Output the (x, y) coordinate of the center of the cell containing the given text.  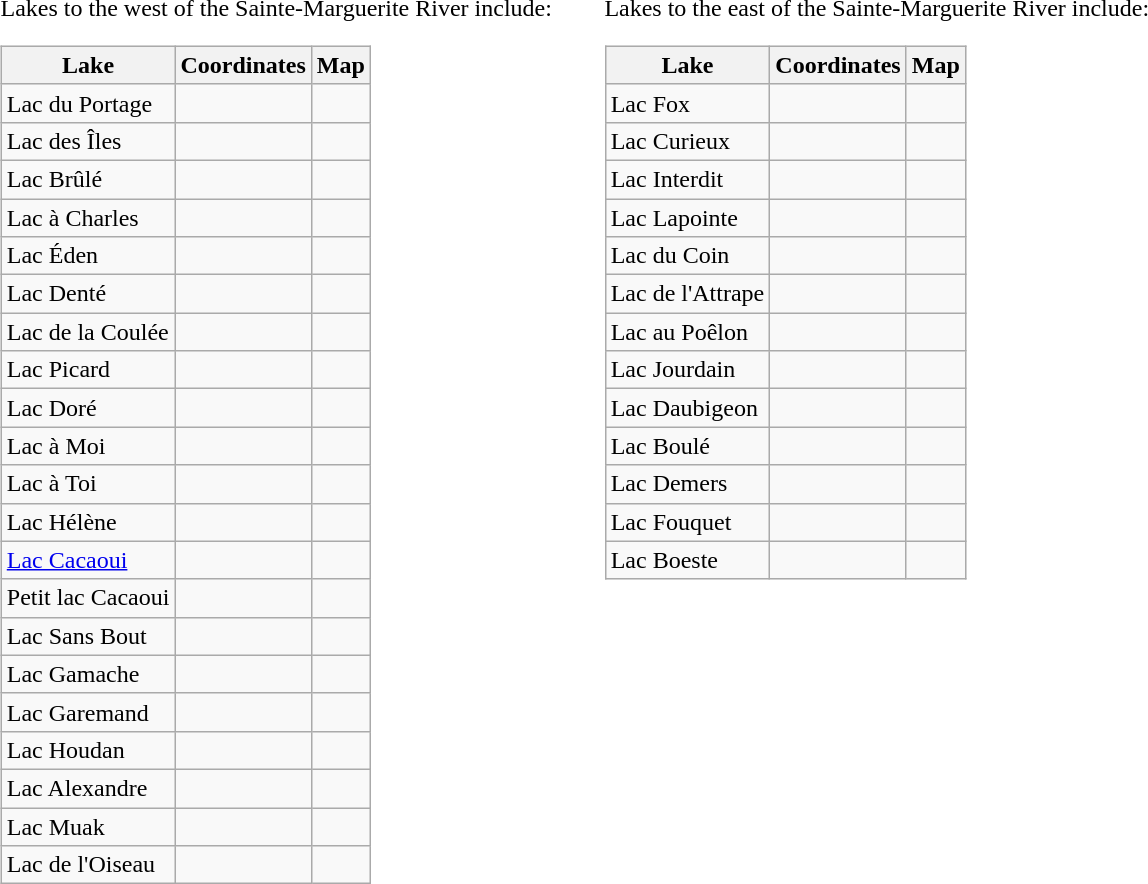
Lac Garemand (88, 712)
Lac Fouquet (688, 522)
Lac Fox (688, 103)
Lac à Charles (88, 217)
Lac Brûlé (88, 179)
Lac Boulé (688, 446)
Lac de l'Oiseau (88, 865)
Petit lac Cacaoui (88, 598)
Lac Lapointe (688, 217)
Lac Gamache (88, 674)
Lac Demers (688, 484)
Lac Éden (88, 256)
Lac Daubigeon (688, 408)
Lac du Portage (88, 103)
Lac Boeste (688, 560)
Lac Hélène (88, 522)
Lac Cacaoui (88, 560)
Lac Alexandre (88, 788)
Lac Curieux (688, 141)
Lac de la Coulée (88, 332)
Lac de l'Attrape (688, 294)
Lac Interdit (688, 179)
Lac Jourdain (688, 370)
Lac Houdan (88, 750)
Lac du Coin (688, 256)
Lac Denté (88, 294)
Lac à Moi (88, 446)
Lac au Poêlon (688, 332)
Lac des Îles (88, 141)
Lac Sans Bout (88, 636)
Lac à Toi (88, 484)
Lac Doré (88, 408)
Lac Muak (88, 827)
Lac Picard (88, 370)
